Find where the given text appears and provide that cell's center as [X, Y] coordinate. 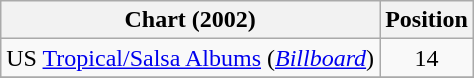
14 [427, 58]
Position [427, 20]
US Tropical/Salsa Albums (Billboard) [190, 58]
Chart (2002) [190, 20]
